Return the (X, Y) coordinate for the center point of the cell that contains the specified text.  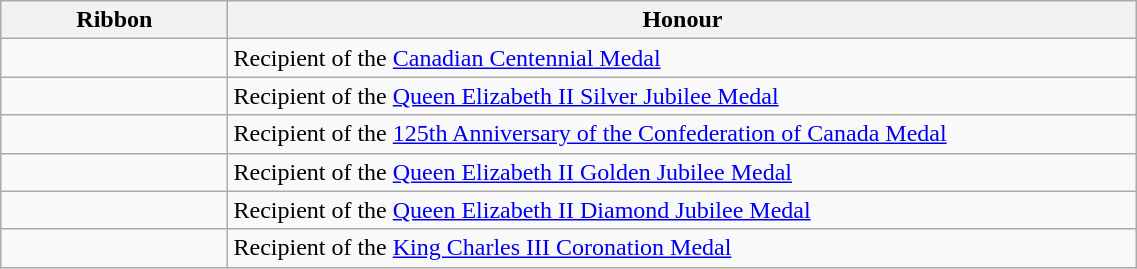
Recipient of the Queen Elizabeth II Golden Jubilee Medal (682, 172)
Recipient of the 125th Anniversary of the Confederation of Canada Medal (682, 134)
Recipient of the King Charles III Coronation Medal (682, 248)
Recipient of the Canadian Centennial Medal (682, 58)
Honour (682, 20)
Recipient of the Queen Elizabeth II Diamond Jubilee Medal (682, 210)
Recipient of the Queen Elizabeth II Silver Jubilee Medal (682, 96)
Ribbon (114, 20)
